Capture the cell that displays the provided text and extract its [x, y] central coordinate. 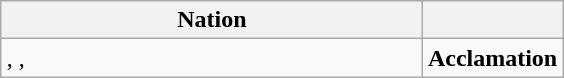
, , [212, 58]
Nation [212, 20]
Acclamation [492, 58]
